Pinpoint the cell where the given text exists, returning its (x, y) midpoint coordinate. 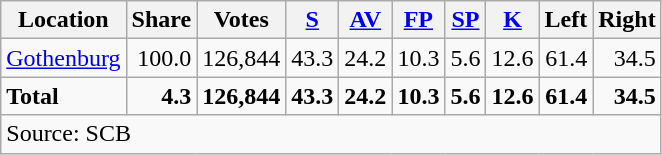
SP (466, 20)
Source: SCB (331, 134)
Total (64, 96)
AV (366, 20)
Share (162, 20)
Votes (242, 20)
Gothenburg (64, 58)
Location (64, 20)
FP (418, 20)
K (512, 20)
Right (627, 20)
Left (566, 20)
S (312, 20)
4.3 (162, 96)
100.0 (162, 58)
